Find where the given text appears and provide that cell's center as [x, y] coordinate. 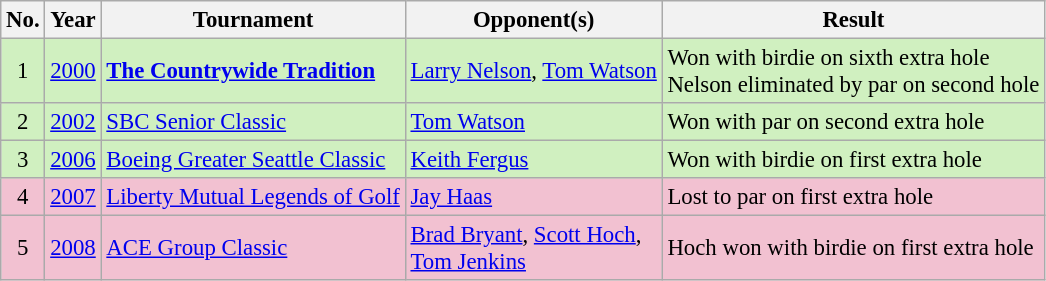
Boeing Greater Seattle Classic [253, 160]
Liberty Mutual Legends of Golf [253, 197]
ACE Group Classic [253, 248]
Won with birdie on sixth extra holeNelson eliminated by par on second hole [854, 72]
Result [854, 20]
Year [73, 20]
Tournament [253, 20]
3 [23, 160]
Brad Bryant, Scott Hoch, Tom Jenkins [534, 248]
No. [23, 20]
2007 [73, 197]
Tom Watson [534, 122]
2 [23, 122]
4 [23, 197]
Lost to par on first extra hole [854, 197]
Larry Nelson, Tom Watson [534, 72]
2006 [73, 160]
Opponent(s) [534, 20]
Hoch won with birdie on first extra hole [854, 248]
2008 [73, 248]
5 [23, 248]
The Countrywide Tradition [253, 72]
2000 [73, 72]
1 [23, 72]
2002 [73, 122]
Won with par on second extra hole [854, 122]
SBC Senior Classic [253, 122]
Won with birdie on first extra hole [854, 160]
Jay Haas [534, 197]
Keith Fergus [534, 160]
